From the cell containing the given text, extract its center point as (X, Y) coordinate. 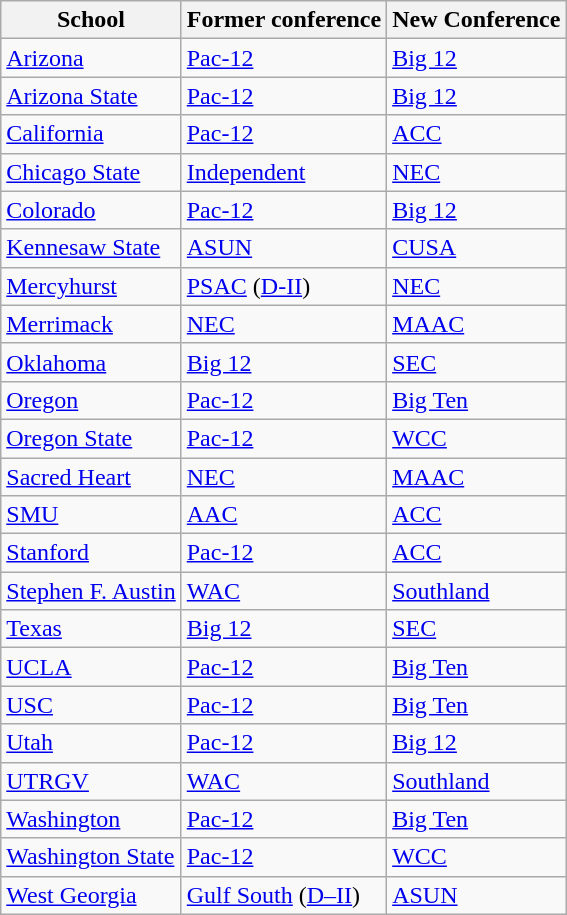
West Georgia (91, 895)
Colorado (91, 210)
Sacred Heart (91, 477)
Merrimack (91, 324)
UTRGV (91, 781)
Stephen F. Austin (91, 591)
Former conference (284, 20)
Mercyhurst (91, 286)
Oklahoma (91, 362)
California (91, 134)
Texas (91, 629)
Utah (91, 743)
PSAC (D-II) (284, 286)
Oregon State (91, 438)
Oregon (91, 400)
Kennesaw State (91, 248)
Arizona (91, 58)
School (91, 20)
Chicago State (91, 172)
New Conference (476, 20)
Gulf South (D–II) (284, 895)
USC (91, 705)
Washington (91, 819)
Arizona State (91, 96)
Washington State (91, 857)
SMU (91, 515)
Stanford (91, 553)
CUSA (476, 248)
Independent (284, 172)
UCLA (91, 667)
AAC (284, 515)
